Locate the cell with the specified text and output its (x, y) center coordinate. 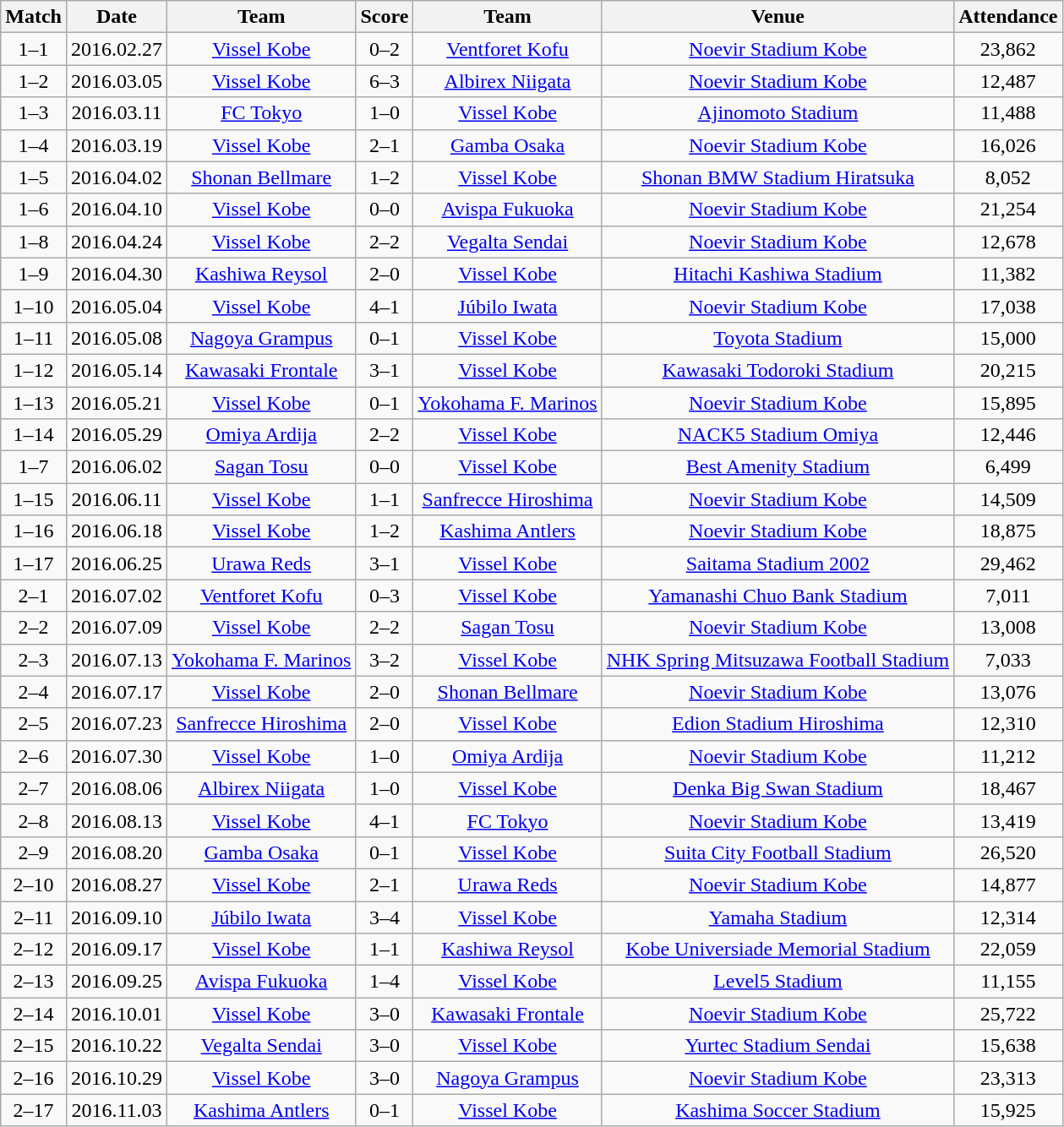
12,310 (1008, 724)
13,419 (1008, 820)
Suita City Football Stadium (778, 852)
NACK5 Stadium Omiya (778, 435)
22,059 (1008, 950)
2–8 (34, 820)
14,509 (1008, 499)
11,382 (1008, 274)
1–6 (34, 210)
1–16 (34, 531)
2–15 (34, 1046)
Attendance (1008, 17)
2016.07.23 (117, 724)
6–3 (385, 81)
2016.05.29 (117, 435)
15,638 (1008, 1046)
2–10 (34, 885)
2–6 (34, 756)
15,925 (1008, 1110)
11,488 (1008, 113)
8,052 (1008, 177)
15,000 (1008, 338)
13,008 (1008, 628)
2016.06.11 (117, 499)
2016.08.06 (117, 788)
Score (385, 17)
0–2 (385, 49)
12,314 (1008, 917)
2016.09.10 (117, 917)
2016.05.08 (117, 338)
7,011 (1008, 596)
Match (34, 17)
12,678 (1008, 242)
1–5 (34, 177)
11,212 (1008, 756)
Venue (778, 17)
3–2 (385, 660)
2016.03.19 (117, 145)
2016.05.04 (117, 306)
1–9 (34, 274)
1–13 (34, 403)
1–11 (34, 338)
Date (117, 17)
2016.08.13 (117, 820)
2–12 (34, 950)
Denka Big Swan Stadium (778, 788)
1–14 (34, 435)
2016.07.13 (117, 660)
2016.03.05 (117, 81)
Yamaha Stadium (778, 917)
2016.03.11 (117, 113)
1–3 (34, 113)
26,520 (1008, 852)
2016.09.17 (117, 950)
21,254 (1008, 210)
23,862 (1008, 49)
2–14 (34, 1014)
6,499 (1008, 467)
1–10 (34, 306)
20,215 (1008, 370)
2016.04.10 (117, 210)
12,446 (1008, 435)
2016.08.20 (117, 852)
2–4 (34, 692)
Best Amenity Stadium (778, 467)
18,875 (1008, 531)
25,722 (1008, 1014)
2016.10.29 (117, 1078)
2–7 (34, 788)
Kobe Universiade Memorial Stadium (778, 950)
2016.04.24 (117, 242)
2016.07.17 (117, 692)
23,313 (1008, 1078)
Saitama Stadium 2002 (778, 563)
2016.07.09 (117, 628)
2–9 (34, 852)
Kawasaki Todoroki Stadium (778, 370)
1–15 (34, 499)
2016.06.18 (117, 531)
NHK Spring Mitsuzawa Football Stadium (778, 660)
Level5 Stadium (778, 982)
16,026 (1008, 145)
11,155 (1008, 982)
18,467 (1008, 788)
2016.04.30 (117, 274)
Yurtec Stadium Sendai (778, 1046)
2016.05.14 (117, 370)
1–7 (34, 467)
0–3 (385, 596)
2–16 (34, 1078)
2–5 (34, 724)
2–13 (34, 982)
2–17 (34, 1110)
2016.07.30 (117, 756)
29,462 (1008, 563)
Toyota Stadium (778, 338)
2016.06.02 (117, 467)
13,076 (1008, 692)
2016.11.03 (117, 1110)
12,487 (1008, 81)
Yamanashi Chuo Bank Stadium (778, 596)
1–17 (34, 563)
2016.02.27 (117, 49)
2016.04.02 (117, 177)
2016.07.02 (117, 596)
2016.05.21 (117, 403)
Hitachi Kashiwa Stadium (778, 274)
Shonan BMW Stadium Hiratsuka (778, 177)
2–3 (34, 660)
Kashima Soccer Stadium (778, 1110)
Edion Stadium Hiroshima (778, 724)
1–12 (34, 370)
17,038 (1008, 306)
14,877 (1008, 885)
Ajinomoto Stadium (778, 113)
2016.10.22 (117, 1046)
2016.09.25 (117, 982)
7,033 (1008, 660)
2–11 (34, 917)
1–8 (34, 242)
3–4 (385, 917)
2016.06.25 (117, 563)
15,895 (1008, 403)
2016.08.27 (117, 885)
2016.10.01 (117, 1014)
